Scan for the cell matching the given text and deliver its [x, y] coordinate at center. 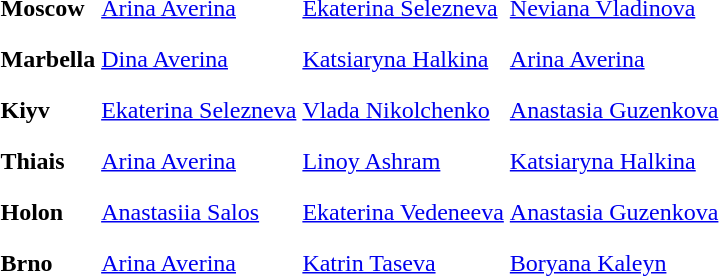
Anastasiia Salos [199, 212]
Ekaterina Selezneva [199, 110]
Arina Averina [199, 161]
Linoy Ashram [403, 161]
Ekaterina Vedeneeva [403, 212]
Dina Averina [199, 59]
Vlada Nikolchenko [403, 110]
Katsiaryna Halkina [403, 59]
